Output the (x, y) coordinate of the center of the cell containing the given text.  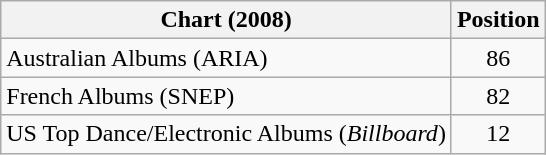
Australian Albums (ARIA) (226, 58)
86 (498, 58)
82 (498, 96)
French Albums (SNEP) (226, 96)
12 (498, 134)
Position (498, 20)
Chart (2008) (226, 20)
US Top Dance/Electronic Albums (Billboard) (226, 134)
